Detect which cell encompasses the target text, then output its (X, Y) center coordinate. 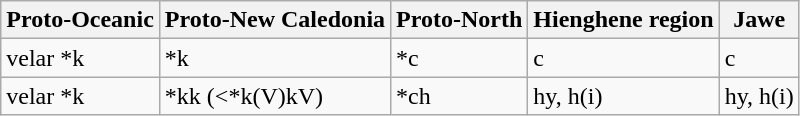
*c (460, 58)
*kk (<*k(V)kV) (274, 96)
*ch (460, 96)
Jawe (759, 20)
Proto-New Caledonia (274, 20)
Proto-Oceanic (80, 20)
Proto-North (460, 20)
*k (274, 58)
Hienghene region (624, 20)
